For the text-containing cell, return its midpoint in [X, Y] coordinate format. 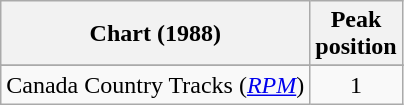
1 [356, 85]
Peakposition [356, 34]
Chart (1988) [156, 34]
Canada Country Tracks (RPM) [156, 85]
